For the text-containing cell, return its midpoint in [X, Y] coordinate format. 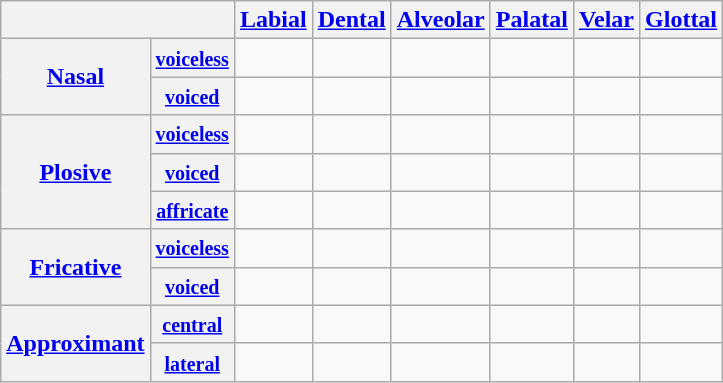
central [192, 324]
Velar [606, 20]
Fricative [76, 267]
Approximant [76, 343]
Alveolar [440, 20]
lateral [192, 362]
affricate [192, 210]
Dental [352, 20]
Plosive [76, 172]
Labial [273, 20]
Glottal [682, 20]
Palatal [532, 20]
Nasal [76, 77]
